Identify which cell holds the provided text, then report its [X, Y] central coordinate. 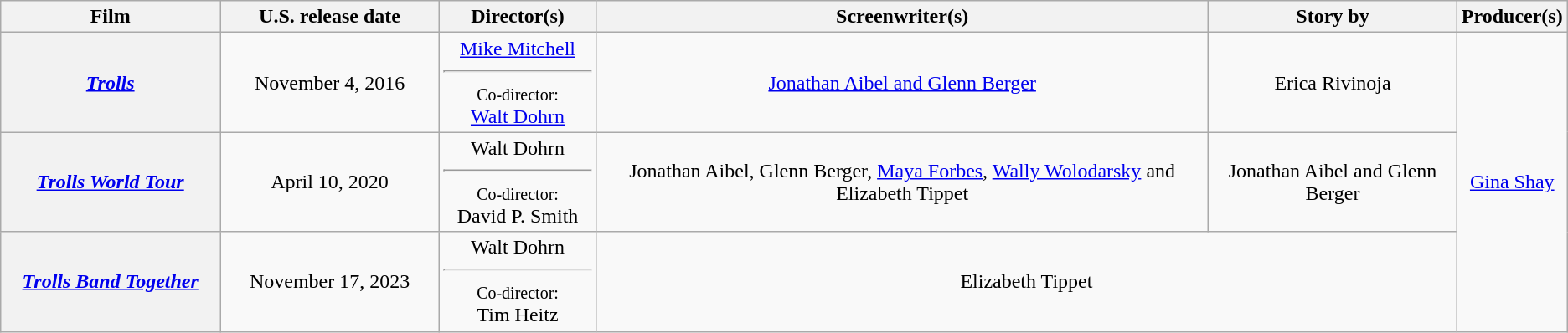
November 17, 2023 [330, 281]
April 10, 2020 [330, 182]
Director(s) [518, 17]
November 4, 2016 [330, 82]
Screenwriter(s) [903, 17]
Walt DohrnCo-director:David P. Smith [518, 182]
Story by [1333, 17]
Mike MitchellCo-director:Walt Dohrn [518, 82]
Gina Shay [1512, 182]
Trolls Band Together [111, 281]
Producer(s) [1512, 17]
U.S. release date [330, 17]
Trolls World Tour [111, 182]
Walt DohrnCo-director:Tim Heitz [518, 281]
Erica Rivinoja [1333, 82]
Jonathan Aibel, Glenn Berger, Maya Forbes, Wally Wolodarsky and Elizabeth Tippet [903, 182]
Elizabeth Tippet [1027, 281]
Trolls [111, 82]
Film [111, 17]
